Find where the given text appears and provide that cell's center as [x, y] coordinate. 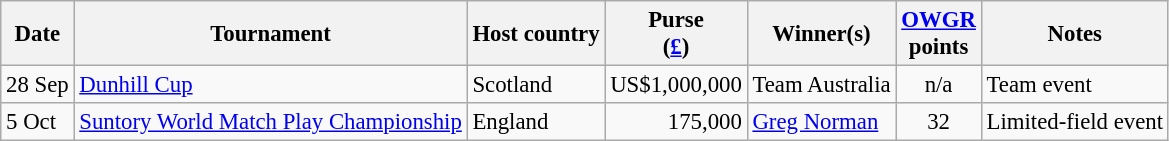
Purse(£) [676, 34]
Scotland [536, 85]
Winner(s) [822, 34]
Suntory World Match Play Championship [270, 122]
Host country [536, 34]
Greg Norman [822, 122]
Dunhill Cup [270, 85]
Date [38, 34]
5 Oct [38, 122]
32 [938, 122]
US$1,000,000 [676, 85]
England [536, 122]
n/a [938, 85]
Tournament [270, 34]
Notes [1074, 34]
OWGRpoints [938, 34]
Limited-field event [1074, 122]
175,000 [676, 122]
Team event [1074, 85]
28 Sep [38, 85]
Team Australia [822, 85]
